Return the [X, Y] coordinate for the center point of the cell that contains the specified text.  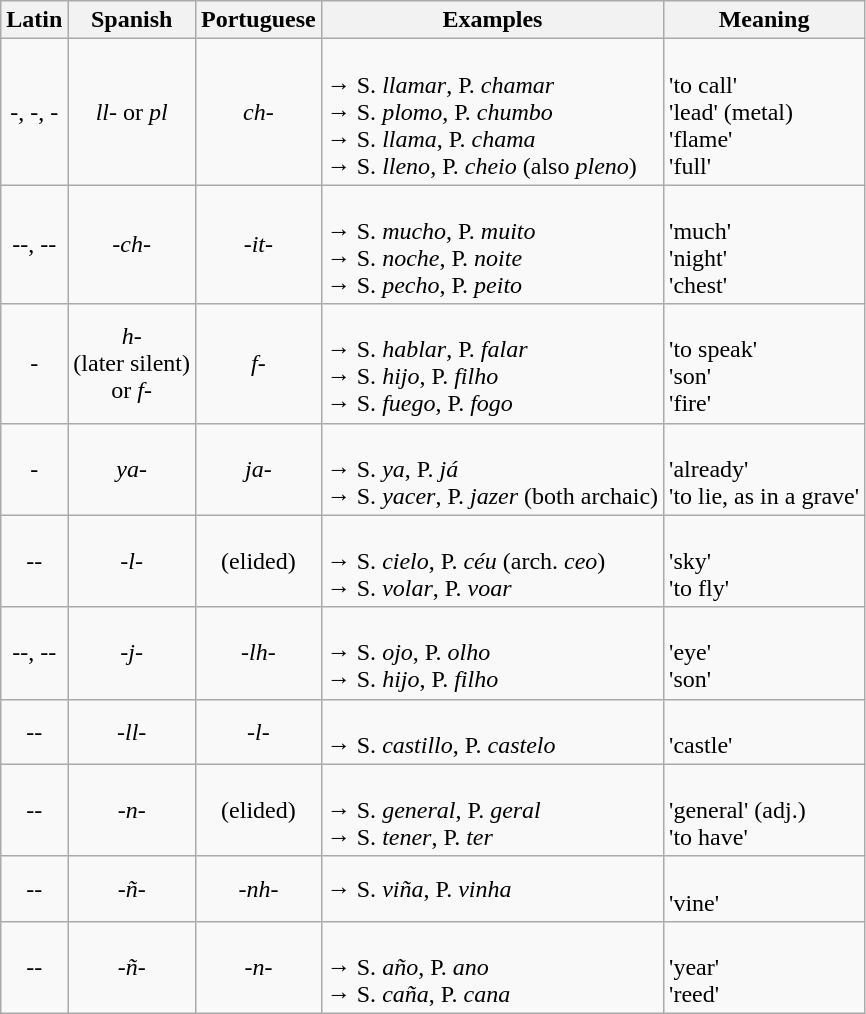
h- (later silent) or f- [132, 364]
'already' 'to lie, as in a grave' [764, 469]
-nh- [259, 888]
Portuguese [259, 20]
-j- [132, 653]
'castle' [764, 732]
→ S. cielo, P. céu (arch. ceo) → S. volar, P. voar [492, 561]
-lh- [259, 653]
→ S. hablar, P. falar → S. hijo, P. filho → S. fuego, P. fogo [492, 364]
→ S. viña, P. vinha [492, 888]
-ch- [132, 244]
→ S. ojo, P. olho → S. hijo, P. filho [492, 653]
→ S. año, P. ano → S. caña, P. cana [492, 967]
'sky' 'to fly' [764, 561]
'year' 'reed' [764, 967]
→ S. castillo, P. castelo [492, 732]
'to speak' 'son' 'fire' [764, 364]
'to call' 'lead' (metal) 'flame' 'full' [764, 112]
→ S. llamar, P. chamar → S. plomo, P. chumbo → S. llama, P. chama → S. lleno, P. cheio (also pleno) [492, 112]
f- [259, 364]
ya- [132, 469]
'general' (adj.) 'to have' [764, 810]
→ S. mucho, P. muito → S. noche, P. noite → S. pecho, P. peito [492, 244]
'eye' 'son' [764, 653]
Spanish [132, 20]
ll- or pl [132, 112]
Meaning [764, 20]
'much' 'night' 'chest' [764, 244]
ja- [259, 469]
Latin [34, 20]
-ll- [132, 732]
-it- [259, 244]
ch- [259, 112]
Examples [492, 20]
→ S. general, P. geral → S. tener, P. ter [492, 810]
-, -, - [34, 112]
'vine' [764, 888]
→ S. ya, P. já → S. yacer, P. jazer (both archaic) [492, 469]
